Search for the cell housing the specified text and yield its [x, y] center coordinate. 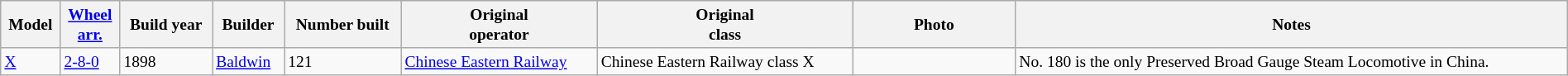
Originaloperator [500, 25]
Build year [166, 25]
121 [342, 61]
Chinese Eastern Railway [500, 61]
No. 180 is the only Preserved Broad Gauge Steam Locomotive in China. [1292, 61]
X [31, 61]
Photo [935, 25]
Baldwin [248, 61]
Wheelarr. [90, 25]
Chinese Eastern Railway class Х [724, 61]
1898 [166, 61]
Model [31, 25]
Originalclass [724, 25]
Builder [248, 25]
Notes [1292, 25]
Number built [342, 25]
2-8-0 [90, 61]
